Detect which cell encompasses the target text, then output its [x, y] center coordinate. 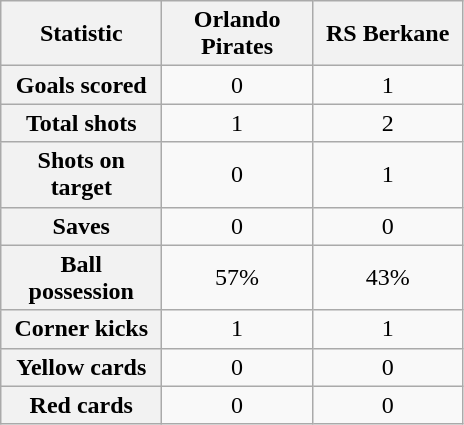
Statistic [82, 34]
Shots on target [82, 174]
2 [388, 123]
Orlando Pirates [238, 34]
43% [388, 278]
Yellow cards [82, 367]
Goals scored [82, 85]
57% [238, 278]
Ball possession [82, 278]
Red cards [82, 405]
Saves [82, 226]
Corner kicks [82, 329]
Total shots [82, 123]
RS Berkane [388, 34]
